Extract the (x, y) coordinate from the center of the cell holding the provided text.  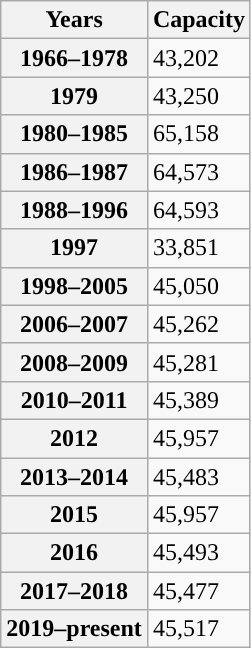
1988–1996 (74, 210)
45,050 (198, 286)
2016 (74, 553)
Capacity (198, 20)
2013–2014 (74, 477)
45,389 (198, 400)
1986–1987 (74, 172)
43,202 (198, 58)
1966–1978 (74, 58)
2010–2011 (74, 400)
45,281 (198, 362)
1998–2005 (74, 286)
2015 (74, 515)
65,158 (198, 134)
Years (74, 20)
2012 (74, 438)
45,493 (198, 553)
1979 (74, 96)
2008–2009 (74, 362)
45,477 (198, 591)
1980–1985 (74, 134)
64,573 (198, 172)
1997 (74, 248)
2006–2007 (74, 324)
2019–present (74, 629)
2017–2018 (74, 591)
64,593 (198, 210)
45,483 (198, 477)
45,517 (198, 629)
43,250 (198, 96)
33,851 (198, 248)
45,262 (198, 324)
